Determine the (x, y) coordinate at the center of the cell enclosing the given text.  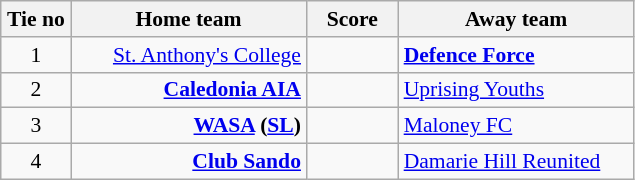
Maloney FC (516, 126)
1 (36, 55)
Club Sando (188, 162)
Damarie Hill Reunited (516, 162)
Uprising Youths (516, 90)
Home team (188, 19)
Away team (516, 19)
4 (36, 162)
St. Anthony's College (188, 55)
Score (352, 19)
Defence Force (516, 55)
3 (36, 126)
2 (36, 90)
Tie no (36, 19)
WASA (SL) (188, 126)
Caledonia AIA (188, 90)
